Locate the cell with the specified text and output its [x, y] center coordinate. 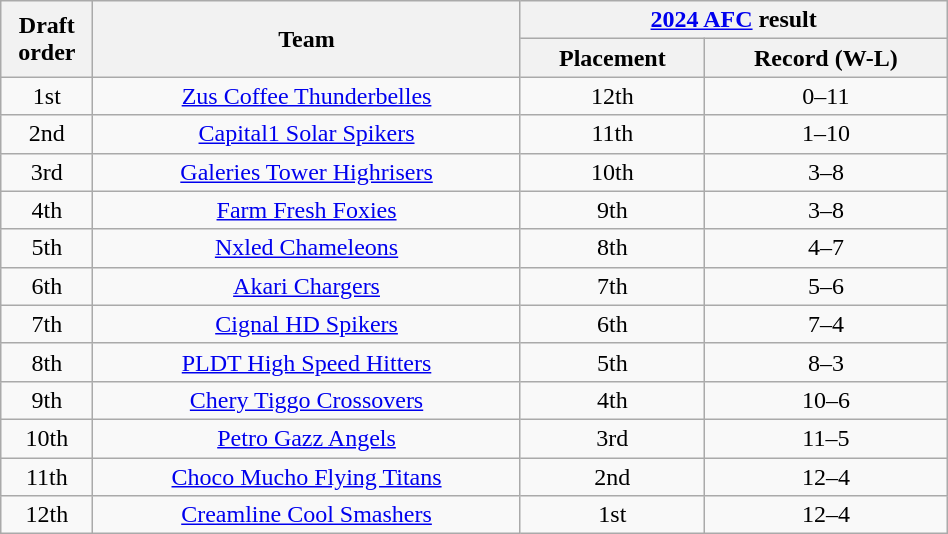
Draft order [47, 39]
Capital1 Solar Spikers [306, 134]
Farm Fresh Foxies [306, 210]
0–11 [826, 96]
5–6 [826, 286]
Placement [612, 58]
Chery Tiggo Crossovers [306, 400]
Zus Coffee Thunderbelles [306, 96]
Team [306, 39]
PLDT High Speed Hitters [306, 362]
7–4 [826, 324]
10–6 [826, 400]
Record (W-L) [826, 58]
Cignal HD Spikers [306, 324]
4–7 [826, 248]
Galeries Tower Highrisers [306, 172]
Creamline Cool Smashers [306, 515]
1–10 [826, 134]
Choco Mucho Flying Titans [306, 477]
8–3 [826, 362]
11–5 [826, 438]
2024 AFC result [734, 20]
Akari Chargers [306, 286]
Nxled Chameleons [306, 248]
Petro Gazz Angels [306, 438]
